Detect which cell encompasses the target text, then output its (x, y) center coordinate. 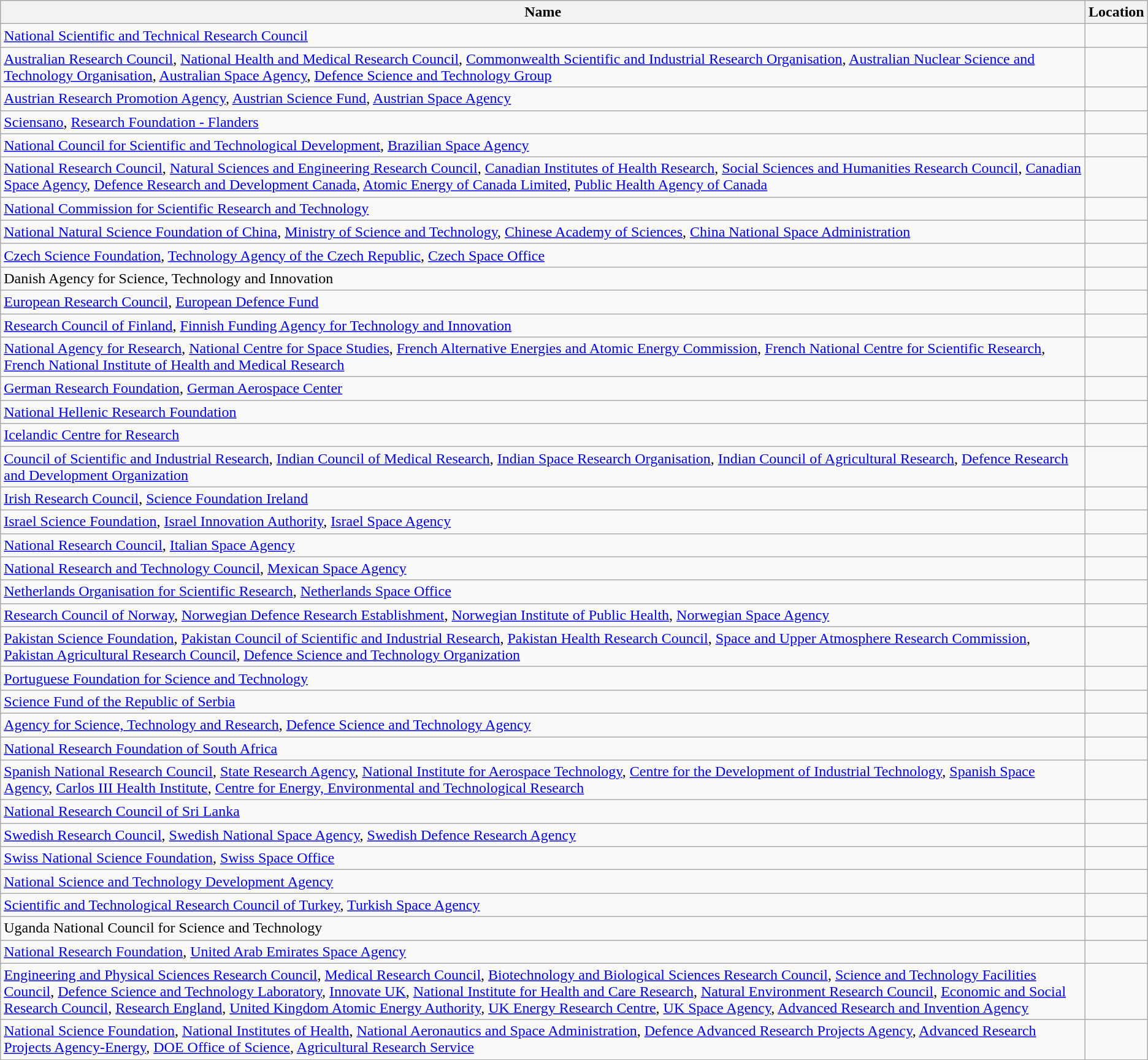
Portuguese Foundation for Science and Technology (543, 678)
Location (1117, 12)
National Research Council of Sri Lanka (543, 812)
Israel Science Foundation, Israel Innovation Authority, Israel Space Agency (543, 522)
German Research Foundation, German Aerospace Center (543, 389)
National Research and Technology Council, Mexican Space Agency (543, 568)
Sciensano, Research Foundation - Flanders (543, 122)
Uganda National Council for Science and Technology (543, 928)
Research Council of Finland, Finnish Funding Agency for Technology and Innovation (543, 326)
Science Fund of the Republic of Serbia (543, 701)
Swedish Research Council, Swedish National Space Agency, Swedish Defence Research Agency (543, 835)
National Research Foundation, United Arab Emirates Space Agency (543, 951)
European Research Council, European Defence Fund (543, 302)
National Council for Scientific and Technological Development, Brazilian Space Agency (543, 145)
Czech Science Foundation, Technology Agency of the Czech Republic, Czech Space Office (543, 255)
Icelandic Centre for Research (543, 435)
Swiss National Science Foundation, Swiss Space Office (543, 858)
Danish Agency for Science, Technology and Innovation (543, 278)
National Science and Technology Development Agency (543, 882)
National Research Council, Italian Space Agency (543, 545)
Agency for Science, Technology and Research, Defence Science and Technology Agency (543, 725)
Austrian Research Promotion Agency, Austrian Science Fund, Austrian Space Agency (543, 99)
Netherlands Organisation for Scientific Research, Netherlands Space Office (543, 592)
National Scientific and Technical Research Council (543, 36)
National Hellenic Research Foundation (543, 412)
Irish Research Council, Science Foundation Ireland (543, 498)
Scientific and Technological Research Council of Turkey, Turkish Space Agency (543, 905)
Name (543, 12)
National Natural Science Foundation of China, Ministry of Science and Technology, Chinese Academy of Sciences, China National Space Administration (543, 232)
National Commission for Scientific Research and Technology (543, 208)
Research Council of Norway, Norwegian Defence Research Establishment, Norwegian Institute of Public Health, Norwegian Space Agency (543, 615)
National Research Foundation of South Africa (543, 749)
